Return the [X, Y] coordinate for the center point of the cell that contains the specified text.  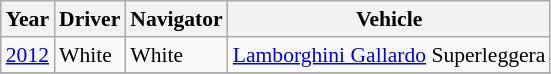
2012 [28, 55]
Vehicle [390, 19]
Navigator [176, 19]
Driver [90, 19]
Year [28, 19]
Lamborghini Gallardo Superleggera [390, 55]
